Pinpoint the cell where the given text exists, returning its [X, Y] midpoint coordinate. 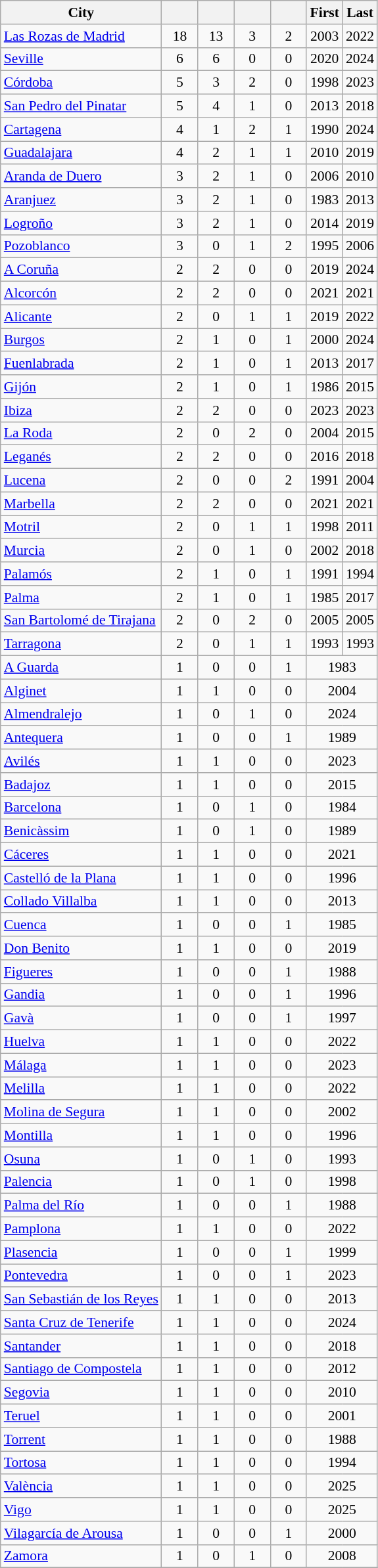
2011 [360, 527]
Aranda de Duero [82, 177]
Guadalajara [82, 153]
1990 [324, 129]
Alginet [82, 691]
Don Benito [82, 948]
Fuenlabrada [82, 364]
Murcia [82, 551]
Palencia [82, 1182]
18 [180, 36]
Gavà [82, 1018]
València [82, 1487]
Aranjuez [82, 200]
Burgos [82, 340]
Figueres [82, 972]
1995 [324, 246]
Zamora [82, 1556]
Seville [82, 59]
Barcelona [82, 808]
Ibiza [82, 410]
Pozoblanco [82, 246]
Last [360, 12]
13 [216, 36]
Santiago de Compostela [82, 1369]
Palamós [82, 574]
Cuenca [82, 925]
Lucena [82, 481]
2014 [324, 223]
2012 [342, 1369]
San Sebastián de los Reyes [82, 1299]
1997 [342, 1018]
Huelva [82, 1042]
Cáceres [82, 855]
Alicante [82, 316]
Benicàssim [82, 831]
Segovia [82, 1393]
La Roda [82, 433]
Santa Cruz de Tenerife [82, 1322]
2016 [324, 457]
Motril [82, 527]
Badajoz [82, 785]
Melilla [82, 1089]
2008 [342, 1556]
2003 [324, 36]
Montilla [82, 1135]
Gijón [82, 387]
Collado Villalba [82, 902]
Torrent [82, 1439]
Plasencia [82, 1252]
Tortosa [82, 1463]
Osuna [82, 1159]
Málaga [82, 1065]
A Coruña [82, 270]
Cartagena [82, 129]
Santander [82, 1346]
1986 [324, 387]
Leganés [82, 457]
Marbella [82, 504]
1984 [342, 808]
Córdoba [82, 83]
Tarragona [82, 644]
2001 [342, 1416]
San Bartolomé de Tirajana [82, 621]
Pamplona [82, 1229]
Vigo [82, 1510]
Castelló de la Plana [82, 878]
Gandia [82, 995]
Vilagarcía de Arousa [82, 1533]
Alcorcón [82, 294]
Antequera [82, 738]
Almendralejo [82, 714]
Las Rozas de Madrid [82, 36]
A Guarda [82, 668]
Palma [82, 598]
City [82, 12]
2020 [324, 59]
1999 [342, 1252]
Pontevedra [82, 1276]
Logroño [82, 223]
Avilés [82, 761]
Molina de Segura [82, 1112]
Palma del Río [82, 1206]
San Pedro del Pinatar [82, 106]
First [324, 12]
Teruel [82, 1416]
